Find where the given text appears and provide that cell's center as (x, y) coordinate. 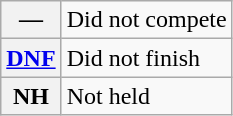
NH (31, 96)
— (31, 20)
Not held (146, 96)
Did not finish (146, 58)
Did not compete (146, 20)
DNF (31, 58)
